Pinpoint the cell where the given text exists, returning its [X, Y] midpoint coordinate. 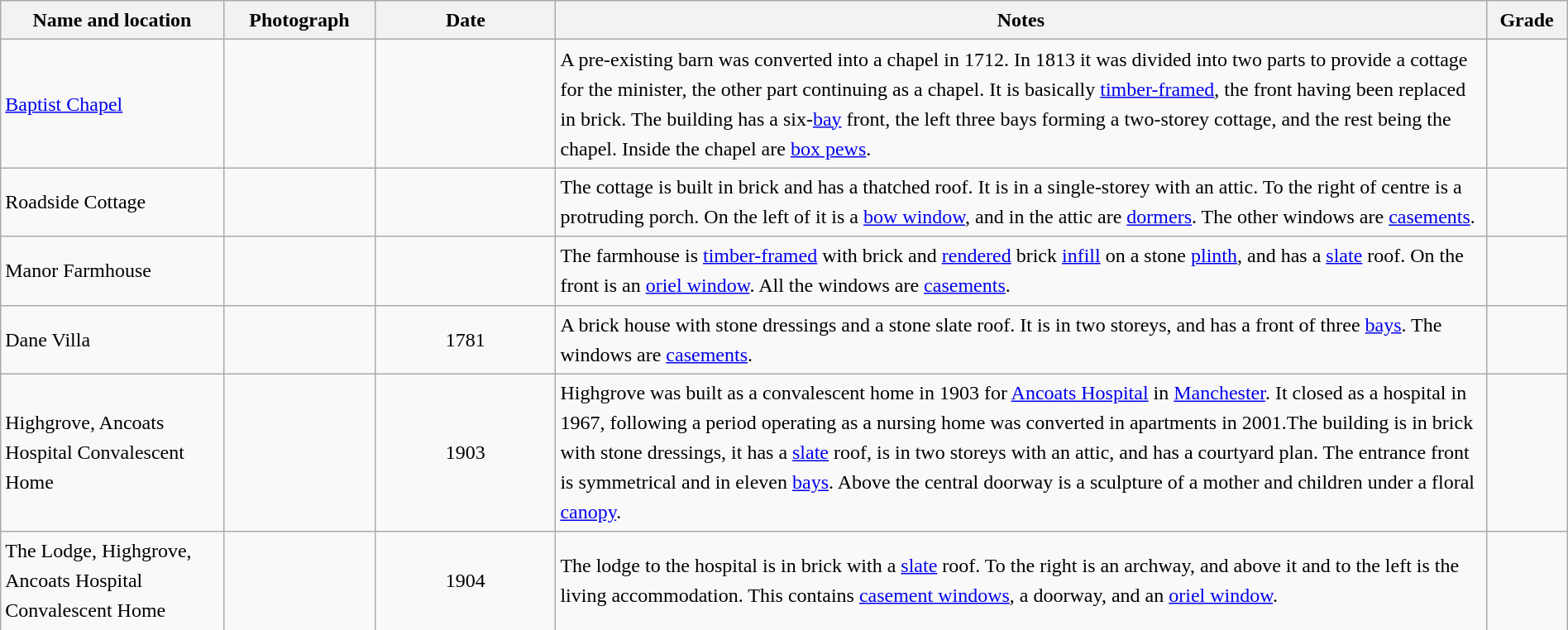
Baptist Chapel [112, 104]
Highgrove, Ancoats Hospital Convalescent Home [112, 453]
1904 [466, 580]
1903 [466, 453]
Photograph [299, 20]
Date [466, 20]
A brick house with stone dressings and a stone slate roof. It is in two storeys, and has a front of three bays. The windows are casements. [1021, 339]
Grade [1527, 20]
Notes [1021, 20]
1781 [466, 339]
Name and location [112, 20]
Manor Farmhouse [112, 271]
The Lodge, Highgrove, Ancoats Hospital Convalescent Home [112, 580]
Roadside Cottage [112, 202]
Dane Villa [112, 339]
